Determine the [X, Y] coordinate at the center of the cell enclosing the given text.  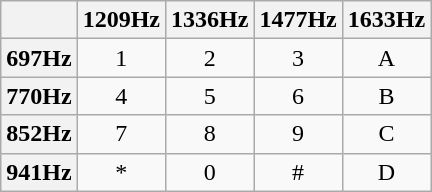
1633Hz [386, 20]
1336Hz [210, 20]
5 [210, 96]
C [386, 134]
B [386, 96]
D [386, 172]
1 [121, 58]
941Hz [39, 172]
0 [210, 172]
9 [298, 134]
6 [298, 96]
3 [298, 58]
# [298, 172]
8 [210, 134]
7 [121, 134]
A [386, 58]
* [121, 172]
852Hz [39, 134]
697Hz [39, 58]
4 [121, 96]
770Hz [39, 96]
2 [210, 58]
1477Hz [298, 20]
1209Hz [121, 20]
